Output the [X, Y] coordinate of the center of the cell containing the given text.  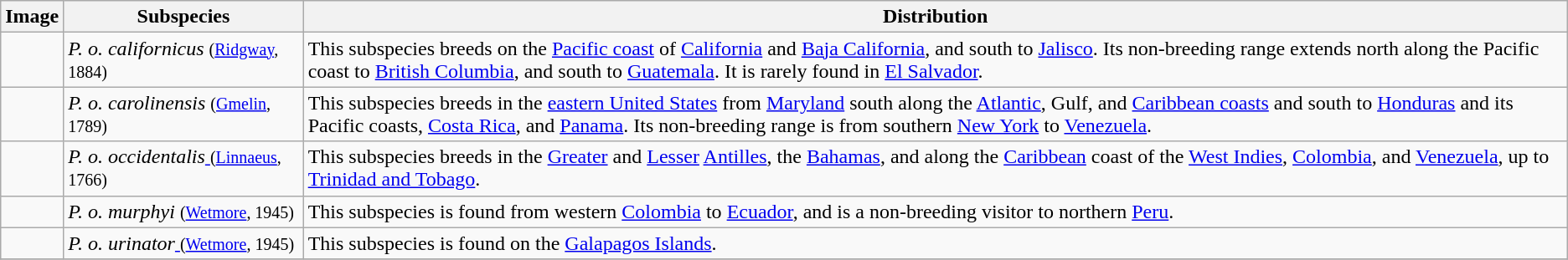
Distribution [935, 17]
P. o. occidentalis (Linnaeus, 1766) [183, 169]
Subspecies [183, 17]
P. o. urinator (Wetmore, 1945) [183, 243]
P. o. carolinensis (Gmelin, 1789) [183, 114]
P. o. californicus (Ridgway, 1884) [183, 60]
P. o. murphyi (Wetmore, 1945) [183, 212]
Image [32, 17]
This subspecies is found on the Galapagos Islands. [935, 243]
This subspecies is found from western Colombia to Ecuador, and is a non-breeding visitor to northern Peru. [935, 212]
